From the cell containing the given text, extract its center point as [X, Y] coordinate. 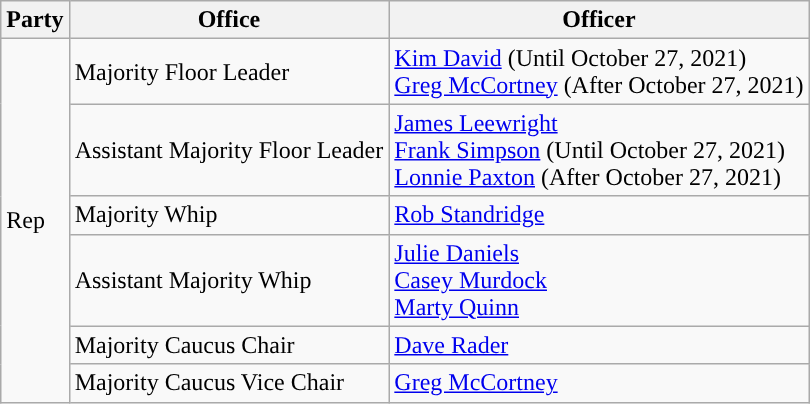
Julie DanielsCasey MurdockMarty Quinn [599, 280]
Assistant Majority Floor Leader [229, 150]
Office [229, 20]
Officer [599, 20]
Majority Caucus Vice Chair [229, 383]
Majority Floor Leader [229, 72]
Kim David (Until October 27, 2021)Greg McCortney (After October 27, 2021) [599, 72]
Rep [35, 220]
Assistant Majority Whip [229, 280]
Party [35, 20]
James LeewrightFrank Simpson (Until October 27, 2021)Lonnie Paxton (After October 27, 2021) [599, 150]
Greg McCortney [599, 383]
Rob Standridge [599, 215]
Majority Whip [229, 215]
Majority Caucus Chair [229, 345]
Dave Rader [599, 345]
